Scan for the cell matching the given text and deliver its [x, y] coordinate at center. 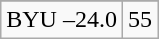
BYU –24.0 [62, 20]
55 [140, 20]
